Detect which cell encompasses the target text, then output its (x, y) center coordinate. 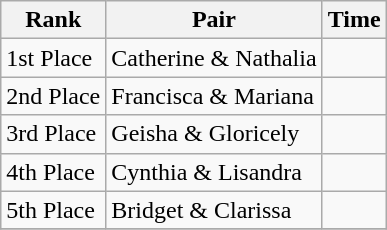
Cynthia & Lisandra (214, 172)
1st Place (54, 58)
5th Place (54, 210)
Time (354, 20)
Rank (54, 20)
4th Place (54, 172)
3rd Place (54, 134)
Geisha & Gloricely (214, 134)
2nd Place (54, 96)
Catherine & Nathalia (214, 58)
Pair (214, 20)
Bridget & Clarissa (214, 210)
Francisca & Mariana (214, 96)
